Scan for the cell matching the given text and deliver its [x, y] coordinate at center. 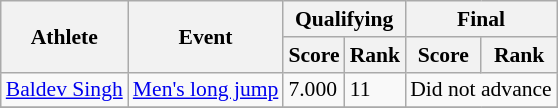
Baldev Singh [64, 90]
Final [481, 19]
7.000 [314, 90]
Men's long jump [206, 90]
Athlete [64, 36]
Event [206, 36]
Qualifying [344, 19]
11 [376, 90]
Did not advance [481, 90]
